Extract the [X, Y] coordinate from the center of the cell holding the provided text.  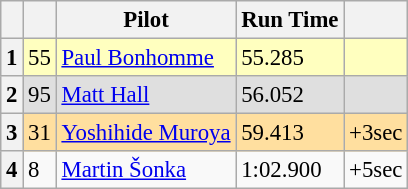
4 [12, 170]
55 [40, 58]
Martin Šonka [146, 170]
2 [12, 95]
55.285 [290, 58]
Matt Hall [146, 95]
8 [40, 170]
31 [40, 133]
1 [12, 58]
3 [12, 133]
+5sec [376, 170]
1:02.900 [290, 170]
59.413 [290, 133]
+3sec [376, 133]
Paul Bonhomme [146, 58]
Run Time [290, 20]
95 [40, 95]
Yoshihide Muroya [146, 133]
Pilot [146, 20]
56.052 [290, 95]
